Return [X, Y] of the center of cell containing provided text 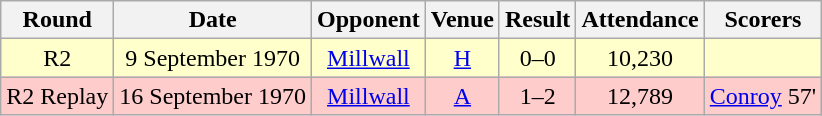
12,789 [640, 96]
A [462, 96]
1–2 [537, 96]
Result [537, 20]
16 September 1970 [213, 96]
Scorers [762, 20]
R2 [58, 58]
10,230 [640, 58]
Date [213, 20]
Conroy 57' [762, 96]
Attendance [640, 20]
R2 Replay [58, 96]
0–0 [537, 58]
Venue [462, 20]
Opponent [369, 20]
H [462, 58]
Round [58, 20]
9 September 1970 [213, 58]
